Provide the (X, Y) coordinate of the cell's center where the given text is located.  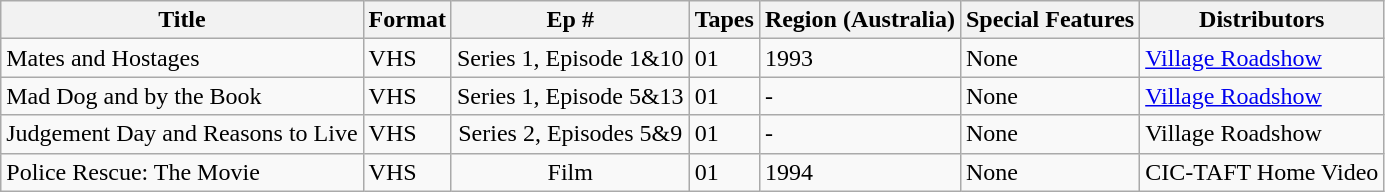
Series 2, Episodes 5&9 (570, 134)
Police Rescue: The Movie (182, 172)
Series 1, Episode 5&13 (570, 96)
Special Features (1050, 20)
Ep # (570, 20)
CIC-TAFT Home Video (1262, 172)
1994 (860, 172)
Region (Australia) (860, 20)
Mates and Hostages (182, 58)
Distributors (1262, 20)
Format (407, 20)
Film (570, 172)
Series 1, Episode 1&10 (570, 58)
Mad Dog and by the Book (182, 96)
1993 (860, 58)
Tapes (724, 20)
Judgement Day and Reasons to Live (182, 134)
Title (182, 20)
